Find where the given text appears and provide that cell's center as [x, y] coordinate. 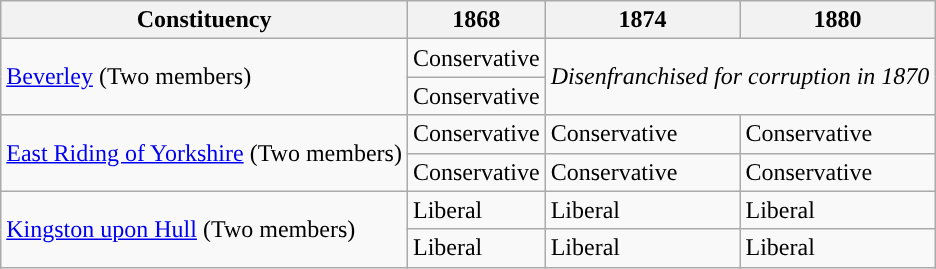
Disenfranchised for corruption in 1870 [740, 77]
Constituency [204, 20]
1880 [838, 20]
Beverley (Two members) [204, 77]
East Riding of Yorkshire (Two members) [204, 153]
1868 [476, 20]
1874 [642, 20]
Kingston upon Hull (Two members) [204, 229]
